For the text-containing cell, return its midpoint in [x, y] coordinate format. 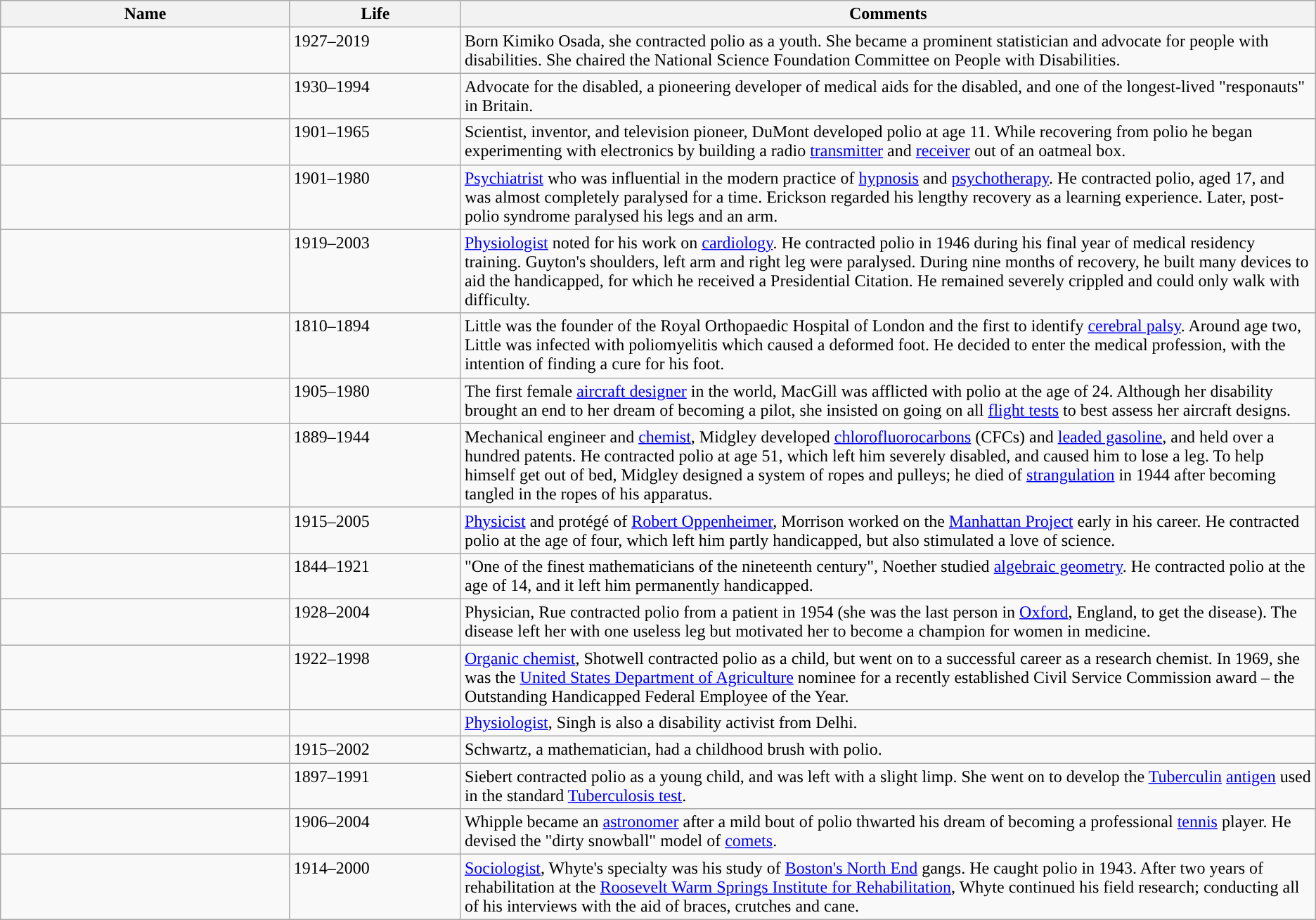
Physiologist, Singh is also a disability activist from Delhi. [888, 723]
1915–2005 [375, 530]
1901–1965 [375, 142]
Life [375, 14]
1919–2003 [375, 271]
1930–1994 [375, 96]
1914–2000 [375, 887]
1889–1944 [375, 466]
1905–1980 [375, 401]
1928–2004 [375, 622]
1915–2002 [375, 750]
1901–1980 [375, 197]
Comments [888, 14]
Schwartz, a mathematician, had a childhood brush with polio. [888, 750]
1927–2019 [375, 51]
1922–1998 [375, 677]
1897–1991 [375, 786]
Name [145, 14]
1810–1894 [375, 345]
1906–2004 [375, 831]
Advocate for the disabled, a pioneering developer of medical aids for the disabled, and one of the longest-lived "responauts" in Britain. [888, 96]
1844–1921 [375, 575]
